Pinpoint the cell where the given text exists, returning its [x, y] midpoint coordinate. 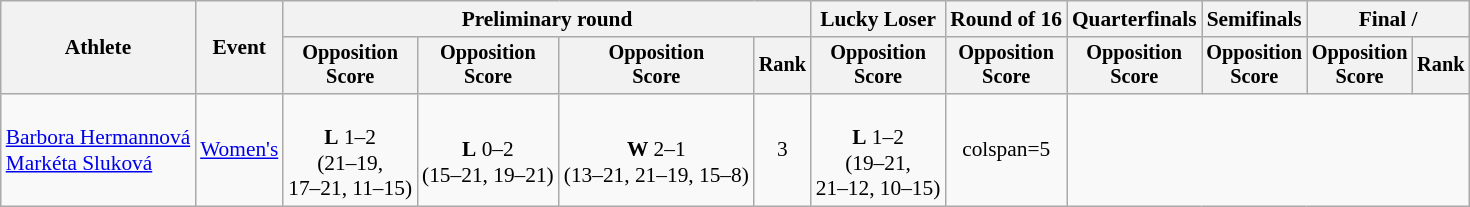
Round of 16 [1006, 19]
Barbora HermannováMarkéta Sluková [98, 150]
Final / [1388, 19]
Event [239, 48]
L 0–2(15–21, 19–21) [488, 150]
W 2–1(13–21, 21–19, 15–8) [656, 150]
3 [782, 150]
Women's [239, 150]
Preliminary round [547, 19]
colspan=5 [1006, 150]
Lucky Loser [878, 19]
Semifinals [1254, 19]
L 1–2(19–21,21–12, 10–15) [878, 150]
Quarterfinals [1134, 19]
L 1–2(21–19,17–21, 11–15) [350, 150]
Athlete [98, 48]
